Locate the cell with the specified text and output its [x, y] center coordinate. 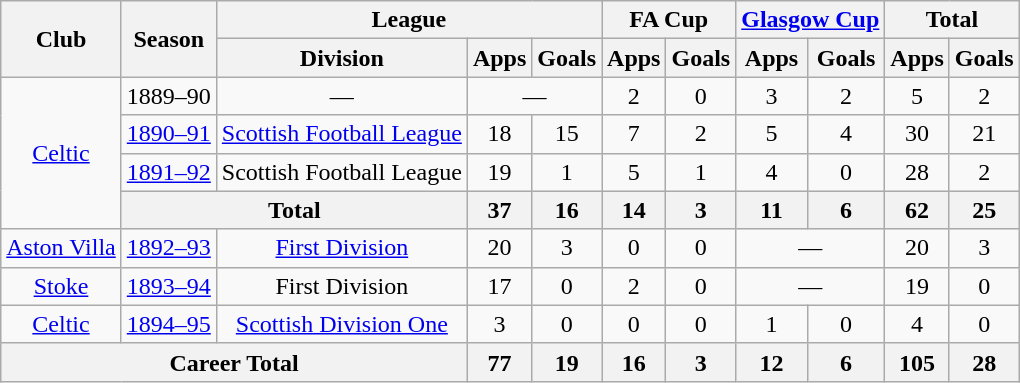
11 [772, 210]
7 [634, 134]
37 [499, 210]
21 [984, 134]
Stoke [62, 286]
15 [567, 134]
1891–92 [168, 172]
Glasgow Cup [810, 20]
30 [917, 134]
62 [917, 210]
Aston Villa [62, 248]
14 [634, 210]
1889–90 [168, 96]
1890–91 [168, 134]
Club [62, 39]
FA Cup [669, 20]
Division [342, 58]
25 [984, 210]
Scottish Division One [342, 324]
League [408, 20]
Season [168, 39]
Career Total [234, 362]
18 [499, 134]
12 [772, 362]
77 [499, 362]
1892–93 [168, 248]
17 [499, 286]
1893–94 [168, 286]
1894–95 [168, 324]
105 [917, 362]
